Return the [X, Y] coordinate for the center point of the cell that contains the specified text.  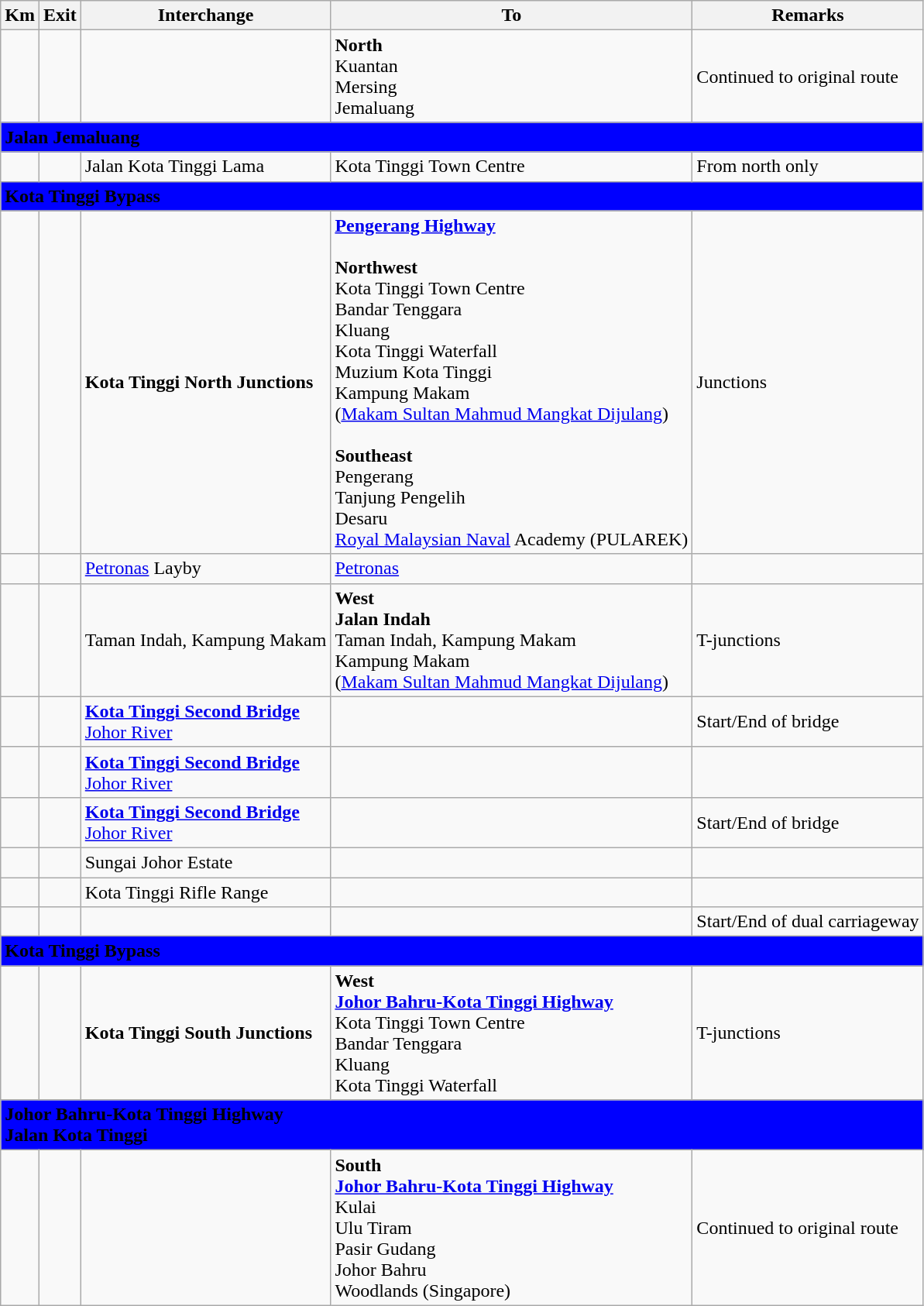
Taman Indah, Kampung Makam [206, 640]
Kota Tinggi South Junctions [206, 1033]
West Johor Bahru-Kota Tinggi Highway Kota Tinggi Town Centre Bandar Tenggara Kluang Kota Tinggi Waterfall [511, 1033]
North Kuantan Mersing Jemaluang [511, 76]
Sungai Johor Estate [206, 862]
From north only [808, 167]
Kota Tinggi North Junctions [206, 383]
Kota Tinggi Town Centre [511, 167]
Interchange [206, 15]
Km [20, 15]
Jalan Kota Tinggi Lama [206, 167]
Exit [60, 15]
Johor Bahru-Kota Tinggi HighwayJalan Kota Tinggi [462, 1125]
Start/End of dual carriageway [808, 922]
Remarks [808, 15]
Petronas Layby [206, 569]
Jalan Jemaluang [462, 137]
WestJalan IndahTaman Indah, Kampung MakamKampung Makam(Makam Sultan Mahmud Mangkat Dijulang) [511, 640]
Petronas [511, 569]
To [511, 15]
Junctions [808, 383]
South Johor Bahru-Kota Tinggi Highway Kulai Ulu Tiram Pasir Gudang Johor Bahru Woodlands (Singapore) [511, 1228]
Kota Tinggi Rifle Range [206, 892]
